Search for the cell housing the specified text and yield its (x, y) center coordinate. 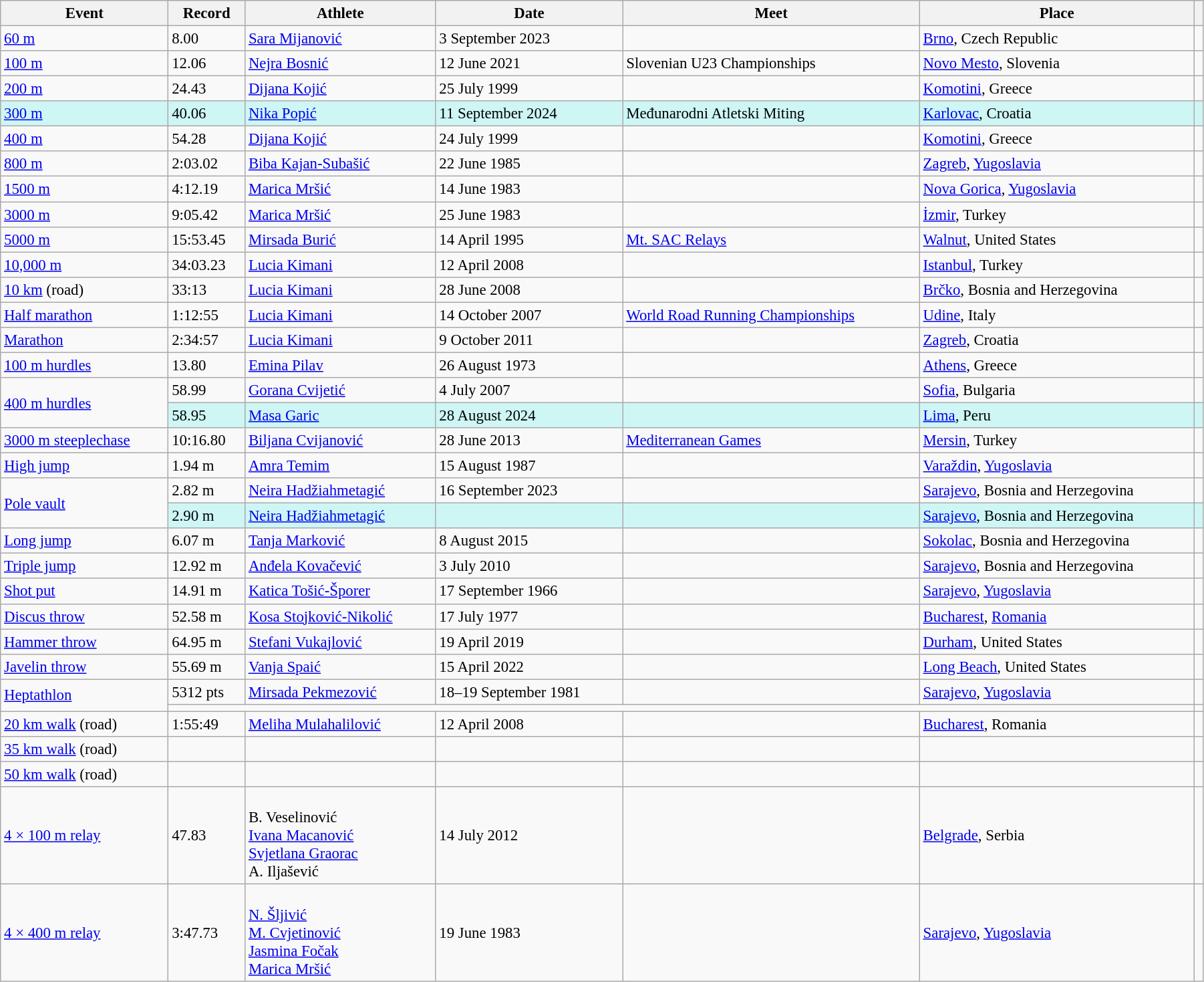
5000 m (84, 239)
Date (529, 13)
Pole vault (84, 503)
15 April 2022 (529, 666)
Katica Tošić-Šporer (341, 592)
Biljana Cvijanović (341, 441)
10 km (road) (84, 289)
3000 m steeplechase (84, 441)
3 September 2023 (529, 39)
14 October 2007 (529, 315)
10,000 m (84, 265)
Lima, Peru (1057, 415)
Walnut, United States (1057, 239)
33:13 (207, 289)
400 m (84, 139)
5312 pts (207, 692)
17 September 1966 (529, 592)
800 m (84, 164)
N. ŠljivićM. CvjetinovićJasmina FočakMarica Mršić (341, 933)
55.69 m (207, 666)
58.99 (207, 390)
58.95 (207, 415)
64.95 m (207, 642)
Nejra Bosnić (341, 64)
19 June 1983 (529, 933)
Marathon (84, 340)
Sofia, Bulgaria (1057, 390)
Triple jump (84, 566)
2:34:57 (207, 340)
54.28 (207, 139)
6.07 m (207, 541)
10:16.80 (207, 441)
19 April 2019 (529, 642)
Athlete (341, 13)
9:05.42 (207, 215)
Međunarodni Atletski Miting (771, 114)
1.94 m (207, 466)
28 August 2024 (529, 415)
2.90 m (207, 516)
34:03.23 (207, 265)
Hammer throw (84, 642)
Nika Popić (341, 114)
Kosa Stojković-Nikolić (341, 616)
47.83 (207, 836)
11 September 2024 (529, 114)
Durham, United States (1057, 642)
4 × 400 m relay (84, 933)
25 July 1999 (529, 89)
Mt. SAC Relays (771, 239)
4:12.19 (207, 189)
300 m (84, 114)
50 km walk (road) (84, 774)
Tanja Marković (341, 541)
13.80 (207, 365)
15:53.45 (207, 239)
Nova Gorica, Yugoslavia (1057, 189)
Shot put (84, 592)
B. VeselinovićIvana MacanovićSvjetlana GraoracA. Iljašević (341, 836)
15 August 1987 (529, 466)
100 m hurdles (84, 365)
12.06 (207, 64)
2:03.02 (207, 164)
Event (84, 13)
35 km walk (road) (84, 749)
400 m hurdles (84, 402)
52.58 m (207, 616)
Biba Kajan-Subašić (341, 164)
Meet (771, 13)
Brčko, Bosnia and Herzegovina (1057, 289)
Mirsada Burić (341, 239)
25 June 1983 (529, 215)
Long Beach, United States (1057, 666)
22 June 1985 (529, 164)
Emina Pilav (341, 365)
Stefani Vukajlović (341, 642)
Belgrade, Serbia (1057, 836)
14 April 1995 (529, 239)
3000 m (84, 215)
4 × 100 m relay (84, 836)
Mirsada Pekmezović (341, 692)
40.06 (207, 114)
Sara Mijanović (341, 39)
Istanbul, Turkey (1057, 265)
World Road Running Championships (771, 315)
18–19 September 1981 (529, 692)
1:55:49 (207, 724)
200 m (84, 89)
24.43 (207, 89)
12.92 m (207, 566)
Karlovac, Croatia (1057, 114)
8.00 (207, 39)
2.82 m (207, 491)
3:47.73 (207, 933)
Vanja Spaić (341, 666)
3 July 2010 (529, 566)
High jump (84, 466)
Mersin, Turkey (1057, 441)
Zagreb, Yugoslavia (1057, 164)
Novo Mesto, Slovenia (1057, 64)
100 m (84, 64)
Javelin throw (84, 666)
4 July 2007 (529, 390)
Sokolac, Bosnia and Herzegovina (1057, 541)
İzmir, Turkey (1057, 215)
Mediterranean Games (771, 441)
24 July 1999 (529, 139)
Record (207, 13)
Gorana Cvijetić (341, 390)
14 June 1983 (529, 189)
1500 m (84, 189)
Varaždin, Yugoslavia (1057, 466)
20 km walk (road) (84, 724)
26 August 1973 (529, 365)
60 m (84, 39)
Place (1057, 13)
14.91 m (207, 592)
Masa Garic (341, 415)
Brno, Czech Republic (1057, 39)
28 June 2008 (529, 289)
9 October 2011 (529, 340)
Discus throw (84, 616)
Half marathon (84, 315)
Zagreb, Croatia (1057, 340)
17 July 1977 (529, 616)
28 June 2013 (529, 441)
Udine, Italy (1057, 315)
Amra Temim (341, 466)
Heptathlon (84, 695)
8 August 2015 (529, 541)
Athens, Greece (1057, 365)
14 July 2012 (529, 836)
Anđela Kovačević (341, 566)
12 June 2021 (529, 64)
Slovenian U23 Championships (771, 64)
1:12:55 (207, 315)
Meliha Mulahalilović (341, 724)
Long jump (84, 541)
16 September 2023 (529, 491)
